Extract the (X, Y) coordinate from the center of the cell holding the provided text.  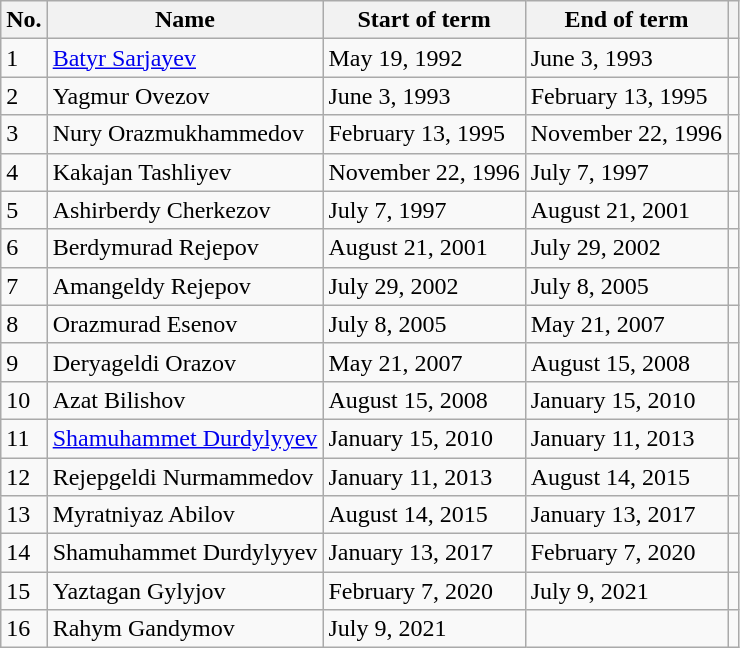
16 (24, 629)
15 (24, 591)
7 (24, 286)
9 (24, 362)
Kakajan Tashliyev (185, 172)
8 (24, 324)
Myratniyaz Abilov (185, 515)
Rahym Gandymov (185, 629)
3 (24, 134)
6 (24, 248)
5 (24, 210)
11 (24, 438)
End of term (626, 20)
12 (24, 477)
13 (24, 515)
No. (24, 20)
Orazmurad Esenov (185, 324)
Yaztagan Gylyjov (185, 591)
4 (24, 172)
2 (24, 96)
Name (185, 20)
May 19, 1992 (424, 58)
Start of term (424, 20)
Amangeldy Rejepov (185, 286)
1 (24, 58)
Ashirberdy Cherkezov (185, 210)
Deryageldi Orazov (185, 362)
Yagmur Ovezov (185, 96)
10 (24, 400)
Batyr Sarjayev (185, 58)
Nury Orazmukhammedov (185, 134)
Azat Bilishov (185, 400)
Rejepgeldi Nurmammedov (185, 477)
Berdymurad Rejepov (185, 248)
14 (24, 553)
